For the text-containing cell, return its midpoint in [X, Y] coordinate format. 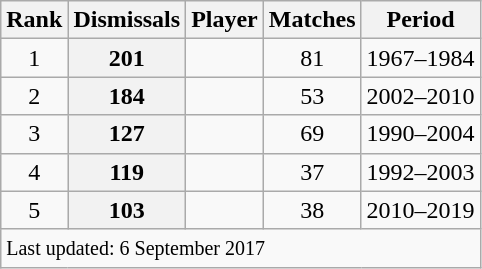
127 [127, 134]
Period [420, 20]
3 [34, 134]
Dismissals [127, 20]
53 [312, 96]
69 [312, 134]
37 [312, 172]
Player [225, 20]
201 [127, 58]
103 [127, 210]
2010–2019 [420, 210]
1990–2004 [420, 134]
2002–2010 [420, 96]
2 [34, 96]
38 [312, 210]
119 [127, 172]
1967–1984 [420, 58]
Last updated: 6 September 2017 [240, 248]
5 [34, 210]
1992–2003 [420, 172]
81 [312, 58]
Matches [312, 20]
4 [34, 172]
1 [34, 58]
184 [127, 96]
Rank [34, 20]
